Output the (X, Y) coordinate of the center of the cell containing the given text.  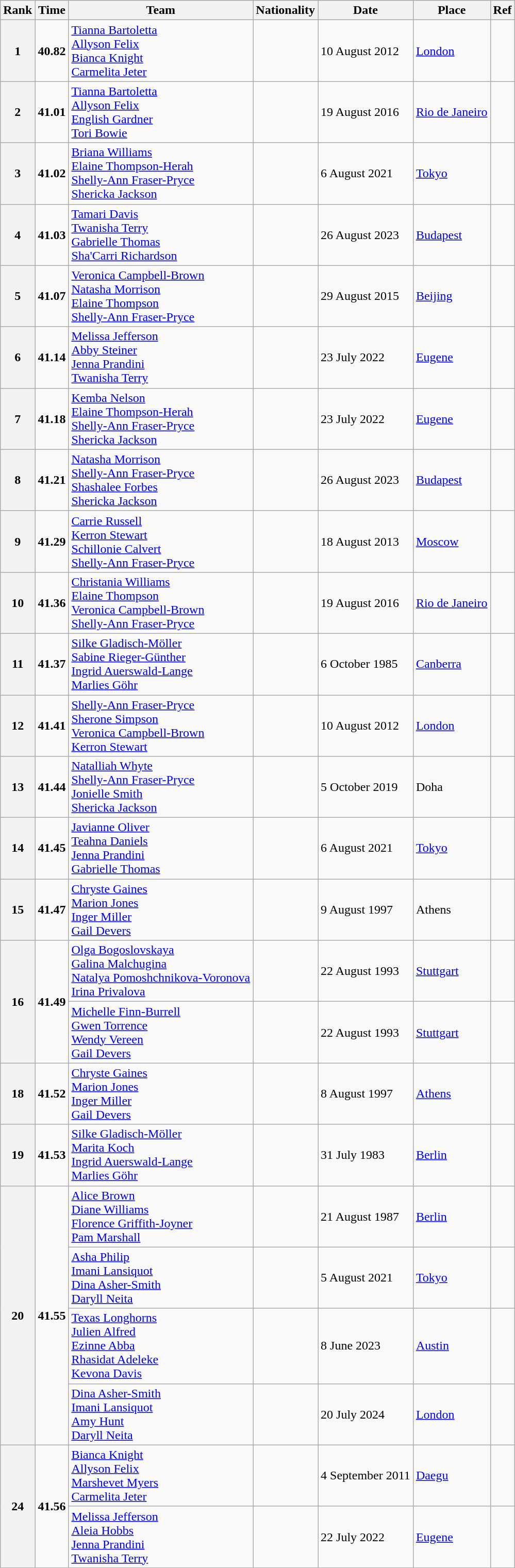
Dina Asher-SmithImani LansiquotAmy HuntDaryll Neita (161, 1414)
Tianna BartolettaAllyson FelixEnglish GardnerTori Bowie (161, 112)
41.49 (52, 1002)
Tianna BartolettaAllyson FelixBianca KnightCarmelita Jeter (161, 50)
41.55 (52, 1315)
Moscow (452, 541)
Alice BrownDiane WilliamsFlorence Griffith-JoynerPam Marshall (161, 1216)
16 (18, 1002)
13 (18, 787)
Natasha MorrisonShelly-Ann Fraser-PryceShashalee ForbesShericka Jackson (161, 480)
18 (18, 1093)
6 (18, 358)
Javianne OliverTeahna DanielsJenna PrandiniGabrielle Thomas (161, 848)
41.07 (52, 296)
Natalliah WhyteShelly-Ann Fraser-PryceJonielle SmithShericka Jackson (161, 787)
41.44 (52, 787)
41.21 (52, 480)
18 August 2013 (366, 541)
Texas LonghornsJulien AlfredEzinne AbbaRhasidat AdelekeKevona Davis (161, 1346)
Rank (18, 10)
8 August 1997 (366, 1093)
15 (18, 910)
22 July 2022 (366, 1537)
Beijing (452, 296)
41.14 (52, 358)
19 (18, 1155)
Silke Gladisch-MöllerSabine Rieger-GüntherIngrid Auerswald-LangeMarlies Göhr (161, 664)
41.47 (52, 910)
Date (366, 10)
Time (52, 10)
Daegu (452, 1476)
41.03 (52, 235)
Christania WilliamsElaine ThompsonVeronica Campbell-BrownShelly-Ann Fraser-Pryce (161, 603)
8 June 2023 (366, 1346)
Place (452, 10)
Olga BogoslovskayaGalina MalchuginaNatalya Pomoshchnikova-VoronovaIrina Privalova (161, 971)
Kemba NelsonElaine Thompson-HerahShelly-Ann Fraser-PryceShericka Jackson (161, 418)
1 (18, 50)
Nationality (286, 10)
10 (18, 603)
29 August 2015 (366, 296)
Tamari DavisTwanisha TerryGabrielle ThomasSha'Carri Richardson (161, 235)
Bianca KnightAllyson FelixMarshevet MyersCarmelita Jeter (161, 1476)
41.56 (52, 1506)
21 August 1987 (366, 1216)
9 (18, 541)
Canberra (452, 664)
Silke Gladisch-MöllerMarita KochIngrid Auerswald-LangeMarlies Göhr (161, 1155)
Team (161, 10)
5 October 2019 (366, 787)
5 August 2021 (366, 1278)
41.18 (52, 418)
Ref (502, 10)
Doha (452, 787)
31 July 1983 (366, 1155)
20 (18, 1315)
Shelly-Ann Fraser-PryceSherone SimpsonVeronica Campbell-BrownKerron Stewart (161, 726)
11 (18, 664)
5 (18, 296)
41.41 (52, 726)
8 (18, 480)
Briana WilliamsElaine Thompson-HerahShelly-Ann Fraser-PryceShericka Jackson (161, 173)
41.53 (52, 1155)
9 August 1997 (366, 910)
41.52 (52, 1093)
20 July 2024 (366, 1414)
41.29 (52, 541)
41.36 (52, 603)
Michelle Finn-BurrellGwen TorrenceWendy VereenGail Devers (161, 1033)
3 (18, 173)
41.01 (52, 112)
6 October 1985 (366, 664)
4 September 2011 (366, 1476)
Austin (452, 1346)
40.82 (52, 50)
24 (18, 1506)
Carrie RussellKerron StewartSchillonie CalvertShelly-Ann Fraser-Pryce (161, 541)
12 (18, 726)
41.37 (52, 664)
14 (18, 848)
Asha PhilipImani LansiquotDina Asher-SmithDaryll Neita (161, 1278)
4 (18, 235)
41.45 (52, 848)
Melissa JeffersonAleia HobbsJenna PrandiniTwanisha Terry (161, 1537)
2 (18, 112)
41.02 (52, 173)
Veronica Campbell-BrownNatasha MorrisonElaine ThompsonShelly-Ann Fraser-Pryce (161, 296)
Melissa JeffersonAbby SteinerJenna PrandiniTwanisha Terry (161, 358)
7 (18, 418)
